Find where the given text appears and provide that cell's center as (X, Y) coordinate. 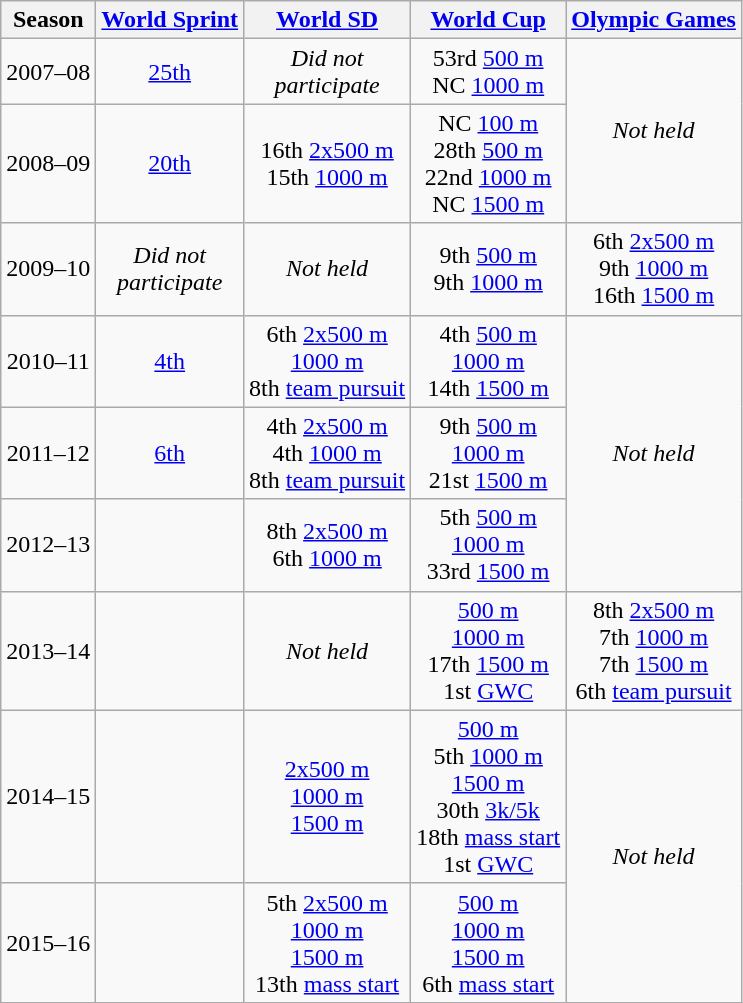
World Cup (488, 20)
2x500 m 1000 m 1500 m (328, 796)
NC 100 m28th 500 m22nd 1000 mNC 1500 m (488, 164)
4th 2x500 m4th 1000 m8th team pursuit (328, 453)
500 m 1000 m17th 1500 m1st GWC (488, 650)
2014–15 (48, 796)
20th (170, 164)
53rd 500 mNC 1000 m (488, 72)
16th 2x500 m15th 1000 m (328, 164)
World Sprint (170, 20)
5th 2x500 m 1000 m 1500 m13th mass start (328, 942)
2013–14 (48, 650)
500 m5th 1000 m 1500 m30th 3k/5k18th mass start1st GWC (488, 796)
25th (170, 72)
2015–16 (48, 942)
2012–13 (48, 545)
500 m 1000 m 1500 m6th mass start (488, 942)
9th 500 m9th 1000 m (488, 269)
8th 2x500 m7th 1000 m7th 1500 m6th team pursuit (654, 650)
9th 500 m 1000 m21st 1500 m (488, 453)
4th (170, 361)
6th 2x500 m9th 1000 m16th 1500 m (654, 269)
World SD (328, 20)
8th 2x500 m6th 1000 m (328, 545)
6th 2x500 m 1000 m8th team pursuit (328, 361)
2011–12 (48, 453)
4th 500 m 1000 m14th 1500 m (488, 361)
Season (48, 20)
6th (170, 453)
5th 500 m 1000 m33rd 1500 m (488, 545)
Olympic Games (654, 20)
2010–11 (48, 361)
2009–10 (48, 269)
2008–09 (48, 164)
2007–08 (48, 72)
